Capture the cell that displays the provided text and extract its [X, Y] central coordinate. 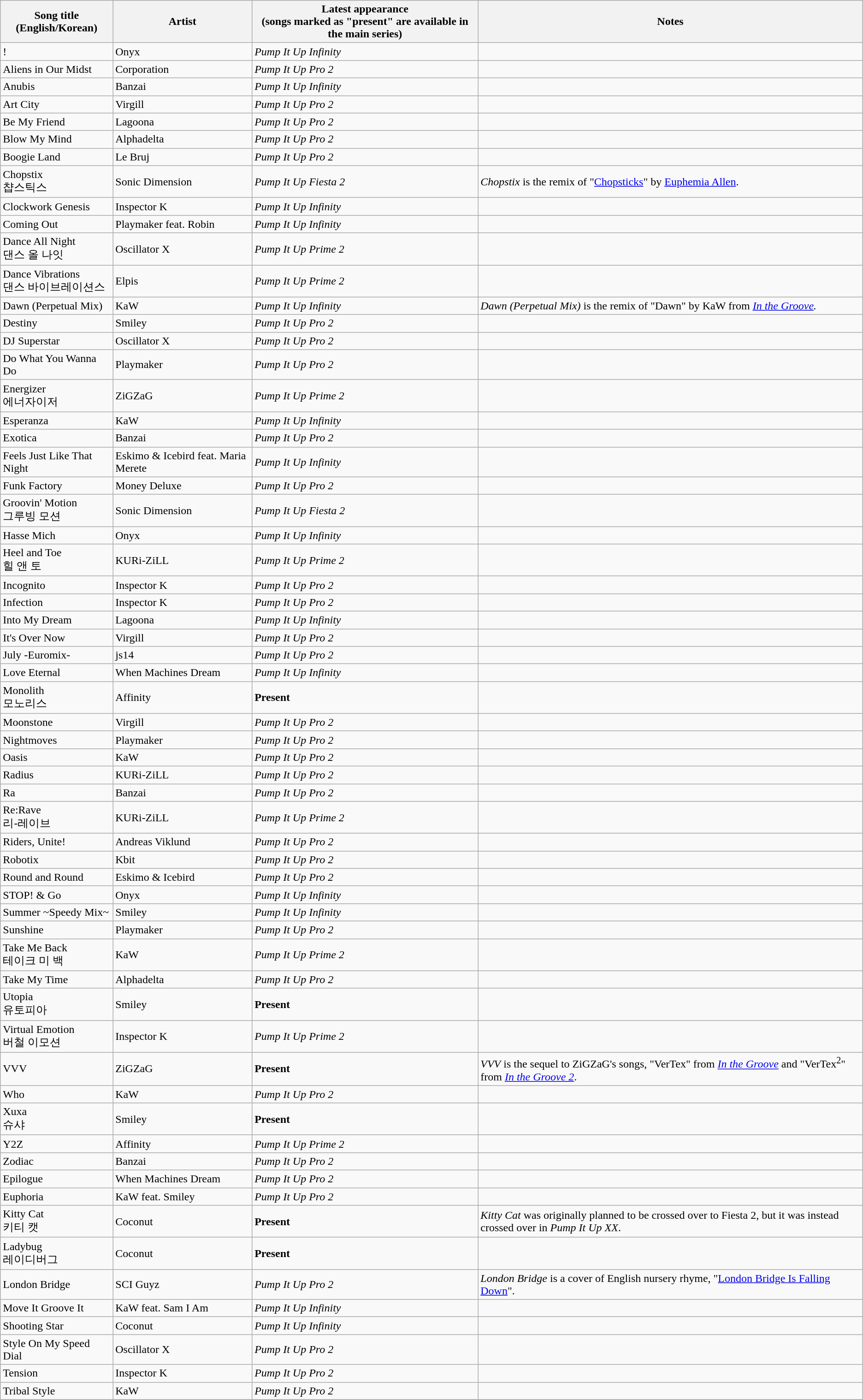
! [57, 52]
Virtual Emotion버철 이모션 [57, 1037]
Aliens in Our Midst [57, 69]
Eskimo & Icebird feat. Maria Merete [183, 462]
Who [57, 1094]
Ra [57, 793]
Heel and Toe힐 앤 토 [57, 560]
Energizer에너자이저 [57, 396]
Take My Time [57, 979]
js14 [183, 655]
Dawn (Perpetual Mix) [57, 306]
Incognito [57, 585]
Ladybug레이디버그 [57, 1253]
KaW feat. Smiley [183, 1197]
Artist [183, 22]
Eskimo & Icebird [183, 877]
Kitty Cat키티 캣 [57, 1222]
Art City [57, 104]
Monolith모노리스 [57, 698]
STOP! & Go [57, 895]
VVV [57, 1069]
Blow My Mind [57, 139]
Dawn (Perpetual Mix) is the remix of "Dawn" by KaW from In the Groove. [670, 306]
KaW feat. Sam I Am [183, 1308]
Kbit [183, 860]
Xuxa슈샤 [57, 1119]
VVV is the sequel to ZiGZaG's songs, "VerTex" from In the Groove and "VerTex2" from In the Groove 2. [670, 1069]
SCI Guyz [183, 1285]
Exotica [57, 438]
Take Me Back테이크 미 백 [57, 955]
Summer ~Speedy Mix~ [57, 912]
Sunshine [57, 930]
Coming Out [57, 224]
Euphoria [57, 1197]
Anubis [57, 87]
Chopstix is the remix of "Chopsticks" by Euphemia Allen. [670, 182]
Re:Rave리-레이브 [57, 818]
Corporation [183, 69]
Riders, Unite! [57, 842]
Song title(English/Korean) [57, 22]
Y2Z [57, 1144]
Money Deluxe [183, 486]
Love Eternal [57, 673]
Tension [57, 1373]
Le Bruj [183, 157]
London Bridge [57, 1285]
Utopia유토피아 [57, 1004]
Destiny [57, 323]
Boogie Land [57, 157]
Feels Just Like That Night [57, 462]
Elpis [183, 281]
Moonstone [57, 722]
Hasse Mich [57, 535]
Playmaker feat. Robin [183, 224]
Dance All Night댄스 올 나잇 [57, 249]
Epilogue [57, 1179]
Notes [670, 22]
Groovin' Motion그루빙 모션 [57, 510]
Kitty Cat was originally planned to be crossed over to Fiesta 2, but it was instead crossed over in Pump It Up XX. [670, 1222]
July -Euromix- [57, 655]
Infection [57, 602]
Be My Friend [57, 122]
Andreas Viklund [183, 842]
It's Over Now [57, 638]
Shooting Star [57, 1326]
Latest appearance(songs marked as "present" are available in the main series) [365, 22]
London Bridge is a cover of English nursery rhyme, "London Bridge Is Falling Down". [670, 1285]
Round and Round [57, 877]
Into My Dream [57, 620]
Style On My Speed Dial [57, 1349]
Chopstix챱스틱스 [57, 182]
DJ Superstar [57, 341]
Zodiac [57, 1161]
Tribal Style [57, 1391]
Clockwork Genesis [57, 207]
Oasis [57, 757]
Do What You Wanna Do [57, 364]
Robotix [57, 860]
Esperanza [57, 421]
Dance Vibrations댄스 바이브레이션스 [57, 281]
Radius [57, 775]
Move It Groove It [57, 1308]
Funk Factory [57, 486]
Nightmoves [57, 740]
